Scan for the cell matching the given text and deliver its (X, Y) coordinate at center. 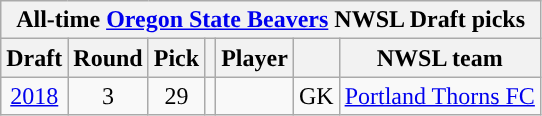
Pick (176, 58)
Round (108, 58)
29 (176, 96)
GK (316, 96)
All-time Oregon State Beavers NWSL Draft picks (271, 20)
Player (255, 58)
Draft (34, 58)
2018 (34, 96)
3 (108, 96)
NWSL team (440, 58)
Portland Thorns FC (440, 96)
